Scan for the cell matching the given text and deliver its (x, y) coordinate at center. 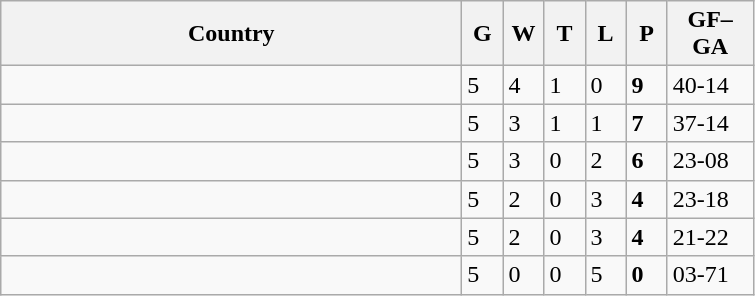
23-08 (710, 161)
GF–GA (710, 34)
23-18 (710, 199)
6 (646, 161)
P (646, 34)
W (524, 34)
Country (232, 34)
G (482, 34)
7 (646, 123)
9 (646, 85)
21-22 (710, 237)
T (564, 34)
03-71 (710, 275)
40-14 (710, 85)
37-14 (710, 123)
L (606, 34)
